Provide the (X, Y) coordinate of the cell's center where the given text is located.  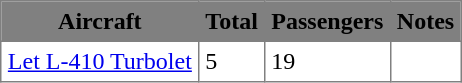
Passengers (328, 21)
Aircraft (100, 21)
19 (328, 61)
Notes (426, 21)
5 (232, 61)
Total (232, 21)
Let L-410 Turbolet (100, 61)
